Return the [X, Y] coordinate for the center point of the cell that contains the specified text.  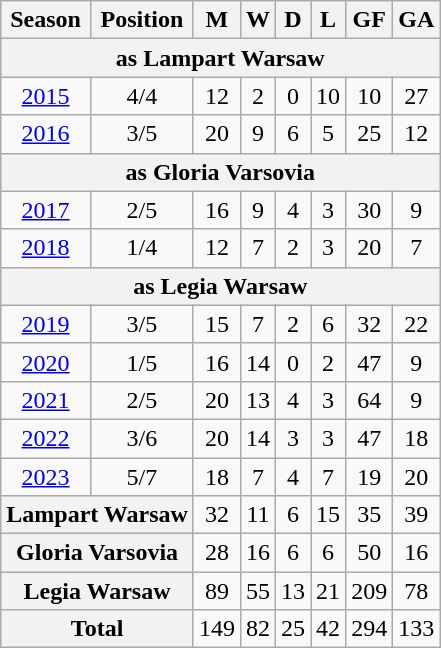
Gloria Varsovia [98, 553]
as Legia Warsaw [220, 286]
3/6 [142, 438]
133 [416, 629]
294 [370, 629]
42 [328, 629]
11 [258, 515]
5/7 [142, 477]
GA [416, 20]
4/4 [142, 96]
Total [98, 629]
2018 [46, 248]
209 [370, 591]
82 [258, 629]
19 [370, 477]
2023 [46, 477]
27 [416, 96]
5 [328, 134]
149 [216, 629]
2016 [46, 134]
as Lampart Warsaw [220, 58]
78 [416, 591]
21 [328, 591]
D [294, 20]
28 [216, 553]
55 [258, 591]
2019 [46, 324]
W [258, 20]
as Gloria Varsovia [220, 172]
Season [46, 20]
2017 [46, 210]
Lampart Warsaw [98, 515]
2022 [46, 438]
Position [142, 20]
Legia Warsaw [98, 591]
22 [416, 324]
50 [370, 553]
1/5 [142, 362]
2015 [46, 96]
1/4 [142, 248]
L [328, 20]
30 [370, 210]
GF [370, 20]
89 [216, 591]
2021 [46, 400]
64 [370, 400]
2020 [46, 362]
M [216, 20]
39 [416, 515]
35 [370, 515]
